Find where the given text appears and provide that cell's center as (x, y) coordinate. 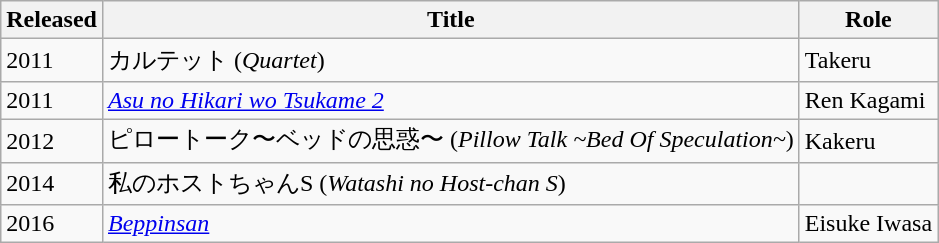
私のホストちゃんS (Watashi no Host-chan S) (450, 184)
ピロートーク〜ベッドの思惑〜 (Pillow Talk ~Bed Of Speculation~) (450, 140)
Kakeru (868, 140)
カルテット (Quartet) (450, 60)
Released (52, 20)
2012 (52, 140)
2016 (52, 224)
Ren Kagami (868, 100)
Asu no Hikari wo Tsukame 2 (450, 100)
Title (450, 20)
Role (868, 20)
Beppinsan (450, 224)
2014 (52, 184)
Takeru (868, 60)
Eisuke Iwasa (868, 224)
